Return [x, y] of the center of cell containing provided text 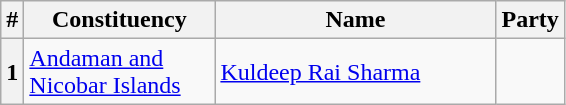
Kuldeep Rai Sharma [356, 72]
Constituency [120, 20]
Andaman and Nicobar Islands [120, 72]
Name [356, 20]
Party [530, 20]
# [12, 20]
1 [12, 72]
